Extract the [X, Y] coordinate from the center of the cell holding the provided text.  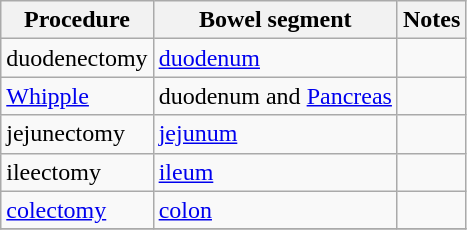
jejunum [275, 134]
duodenum [275, 58]
duodenectomy [77, 58]
ileectomy [77, 172]
ileum [275, 172]
Bowel segment [275, 20]
colectomy [77, 210]
jejunectomy [77, 134]
duodenum and Pancreas [275, 96]
Whipple [77, 96]
colon [275, 210]
Notes [431, 20]
Procedure [77, 20]
